Capture the cell that displays the provided text and extract its (x, y) central coordinate. 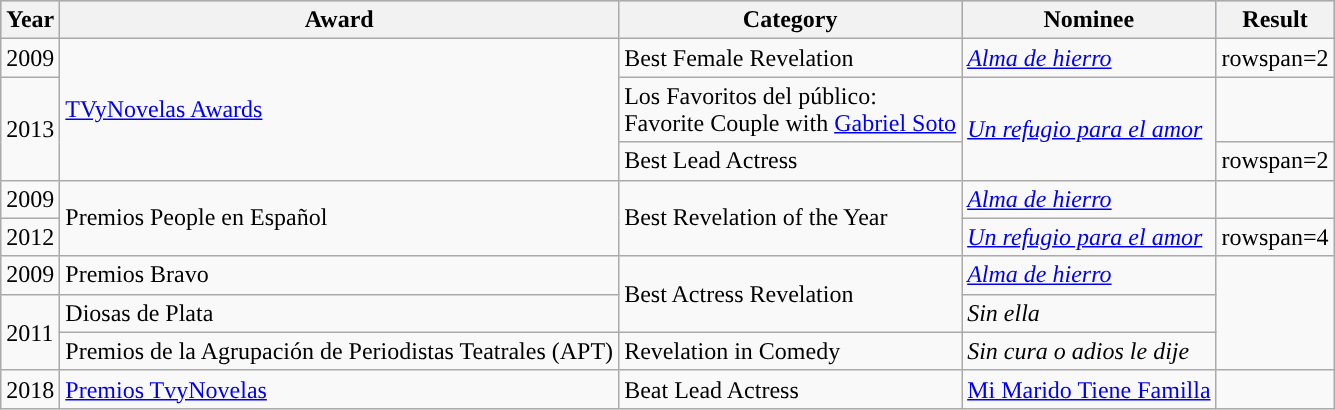
Diosas de Plata (340, 313)
Premios TvyNovelas (340, 389)
rowspan=4 (1275, 237)
Premios Bravo (340, 275)
2012 (30, 237)
Award (340, 20)
Year (30, 20)
Premios de la Agrupación de Periodistas Teatrales (APT) (340, 351)
Best Lead Actress (790, 161)
Result (1275, 20)
Revelation in Comedy (790, 351)
Best Actress Revelation (790, 294)
Los Favoritos del público: Favorite Couple with Gabriel Soto (790, 110)
Sin ella (1089, 313)
2018 (30, 389)
Best Female Revelation (790, 58)
Category (790, 20)
2011 (30, 332)
Sin cura o adios le dije (1089, 351)
Best Revelation of the Year (790, 218)
Premios People en Español (340, 218)
2013 (30, 128)
Beat Lead Actress (790, 389)
TVyNovelas Awards (340, 110)
Mi Marido Tiene Familla (1089, 389)
Nominee (1089, 20)
